Identify which cell holds the provided text, then report its (x, y) central coordinate. 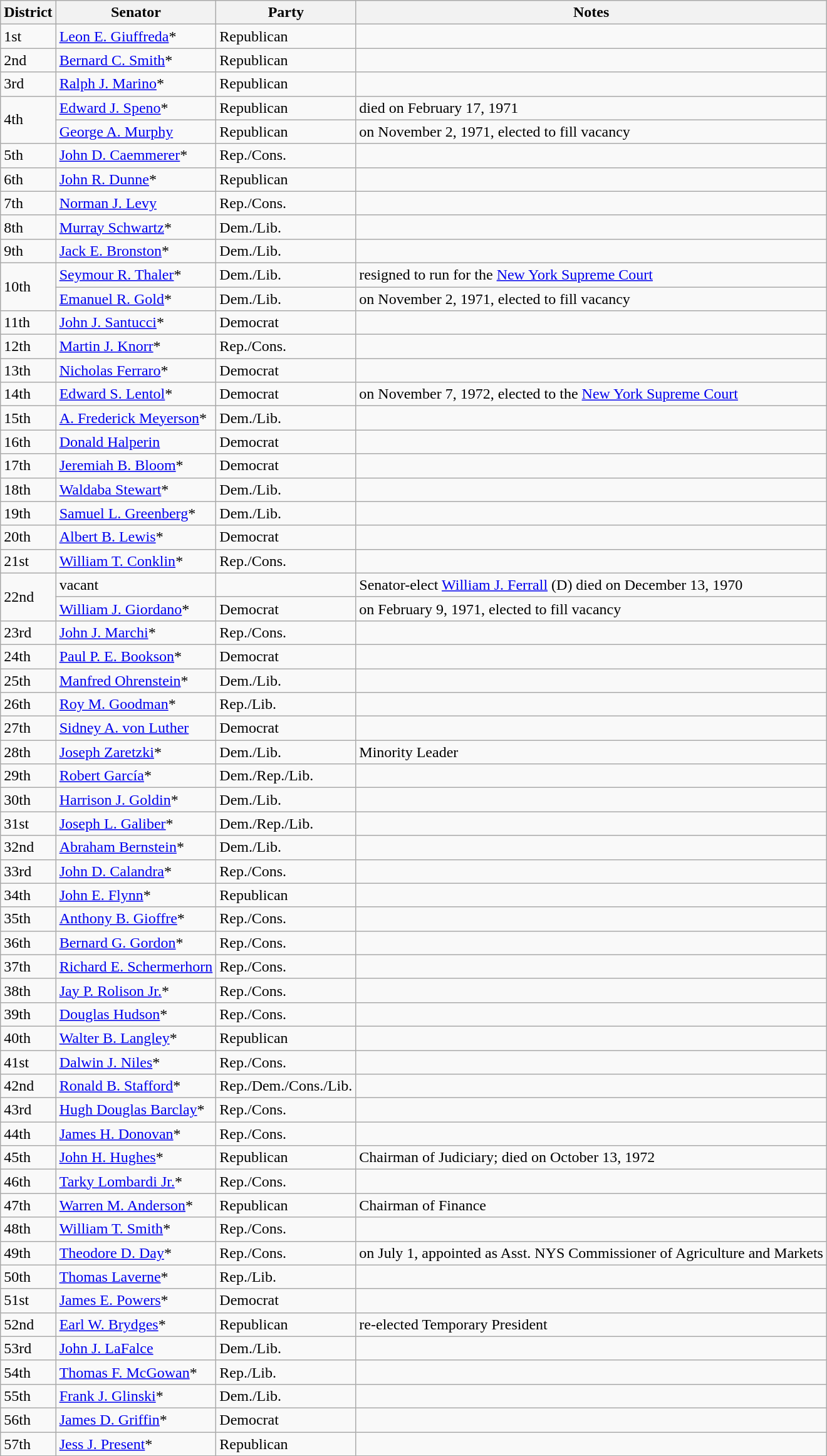
died on February 17, 1971 (591, 108)
A. Frederick Meyerson* (136, 418)
Jack E. Bronston* (136, 251)
James E. Powers* (136, 1301)
Thomas F. McGowan* (136, 1372)
Seymour R. Thaler* (136, 275)
11th (28, 323)
Tarky Lombardi Jr.* (136, 1181)
54th (28, 1372)
3rd (28, 84)
John J. Marchi* (136, 632)
56th (28, 1420)
7th (28, 203)
52nd (28, 1324)
Rep./Dem./Cons./Lib. (286, 1086)
22nd (28, 597)
12th (28, 347)
on February 9, 1971, elected to fill vacancy (591, 609)
Sidney A. von Luther (136, 728)
31st (28, 824)
Jeremiah B. Bloom* (136, 466)
1st (28, 36)
44th (28, 1134)
John J. Santucci* (136, 323)
25th (28, 680)
15th (28, 418)
17th (28, 466)
resigned to run for the New York Supreme Court (591, 275)
District (28, 13)
57th (28, 1443)
Paul P. E. Bookson* (136, 656)
Frank J. Glinski* (136, 1396)
Douglas Hudson* (136, 1014)
42nd (28, 1086)
47th (28, 1205)
Norman J. Levy (136, 203)
Anthony B. Gioffre* (136, 919)
Warren M. Anderson* (136, 1205)
Chairman of Judiciary; died on October 13, 1972 (591, 1158)
Notes (591, 13)
Dalwin J. Niles* (136, 1062)
32nd (28, 847)
Richard E. Schermerhorn (136, 966)
Joseph L. Galiber* (136, 824)
Hugh Douglas Barclay* (136, 1110)
38th (28, 990)
9th (28, 251)
Bernard G. Gordon* (136, 943)
35th (28, 919)
Donald Halperin (136, 442)
on November 7, 1972, elected to the New York Supreme Court (591, 394)
Jess J. Present* (136, 1443)
26th (28, 704)
Chairman of Finance (591, 1205)
Joseph Zaretzki* (136, 752)
Emanuel R. Gold* (136, 299)
John R. Dunne* (136, 179)
William T. Conklin* (136, 561)
19th (28, 513)
Jay P. Rolison Jr.* (136, 990)
5th (28, 155)
Martin J. Knorr* (136, 347)
14th (28, 394)
23rd (28, 632)
James H. Donovan* (136, 1134)
Senator (136, 13)
36th (28, 943)
Abraham Bernstein* (136, 847)
re-elected Temporary President (591, 1324)
Walter B. Langley* (136, 1038)
John E. Flynn* (136, 895)
Earl W. Brydges* (136, 1324)
20th (28, 537)
13th (28, 370)
vacant (136, 585)
Edward S. Lentol* (136, 394)
50th (28, 1277)
Theodore D. Day* (136, 1253)
George A. Murphy (136, 132)
53rd (28, 1348)
on July 1, appointed as Asst. NYS Commissioner of Agriculture and Markets (591, 1253)
Party (286, 13)
27th (28, 728)
21st (28, 561)
Bernard C. Smith* (136, 60)
29th (28, 776)
James D. Griffin* (136, 1420)
4th (28, 120)
Samuel L. Greenberg* (136, 513)
41st (28, 1062)
45th (28, 1158)
Thomas Laverne* (136, 1277)
30th (28, 800)
Roy M. Goodman* (136, 704)
40th (28, 1038)
Leon E. Giuffreda* (136, 36)
46th (28, 1181)
39th (28, 1014)
37th (28, 966)
24th (28, 656)
Minority Leader (591, 752)
51st (28, 1301)
Harrison J. Goldin* (136, 800)
Edward J. Speno* (136, 108)
Waldaba Stewart* (136, 490)
Albert B. Lewis* (136, 537)
6th (28, 179)
John J. LaFalce (136, 1348)
Ronald B. Stafford* (136, 1086)
8th (28, 227)
Robert García* (136, 776)
John D. Calandra* (136, 871)
William J. Giordano* (136, 609)
Murray Schwartz* (136, 227)
34th (28, 895)
2nd (28, 60)
55th (28, 1396)
16th (28, 442)
48th (28, 1229)
28th (28, 752)
43rd (28, 1110)
33rd (28, 871)
William T. Smith* (136, 1229)
John D. Caemmerer* (136, 155)
10th (28, 286)
49th (28, 1253)
18th (28, 490)
Senator-elect William J. Ferrall (D) died on December 13, 1970 (591, 585)
Nicholas Ferraro* (136, 370)
John H. Hughes* (136, 1158)
Manfred Ohrenstein* (136, 680)
Ralph J. Marino* (136, 84)
